Identify which cell holds the provided text, then report its [X, Y] central coordinate. 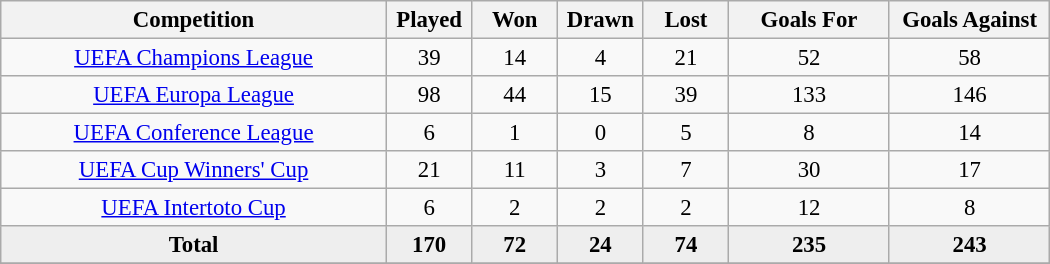
243 [970, 245]
3 [601, 170]
98 [429, 95]
74 [686, 245]
Goals For [810, 20]
Total [194, 245]
0 [601, 133]
72 [515, 245]
44 [515, 95]
146 [970, 95]
11 [515, 170]
52 [810, 58]
Won [515, 20]
Played [429, 20]
133 [810, 95]
UEFA Conference League [194, 133]
1 [515, 133]
24 [601, 245]
UEFA Champions League [194, 58]
17 [970, 170]
Goals Against [970, 20]
12 [810, 208]
UEFA Intertoto Cup [194, 208]
4 [601, 58]
170 [429, 245]
58 [970, 58]
UEFA Europa League [194, 95]
Drawn [601, 20]
Competition [194, 20]
15 [601, 95]
Lost [686, 20]
235 [810, 245]
30 [810, 170]
UEFA Cup Winners' Cup [194, 170]
7 [686, 170]
5 [686, 133]
